Find where the given text appears and provide that cell's center as [x, y] coordinate. 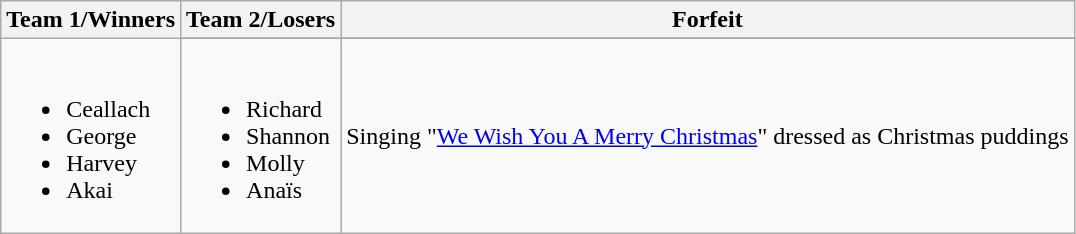
Forfeit [708, 20]
Team 2/Losers [261, 20]
Singing "We Wish You A Merry Christmas" dressed as Christmas puddings [708, 136]
RichardShannonMollyAnaïs [261, 136]
Team 1/Winners [91, 20]
CeallachGeorgeHarveyAkai [91, 136]
